Pinpoint the cell where the given text exists, returning its (X, Y) midpoint coordinate. 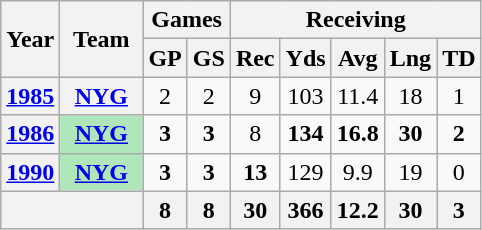
11.4 (358, 96)
Yds (306, 58)
GS (208, 58)
1985 (30, 96)
1990 (30, 172)
19 (410, 172)
9.9 (358, 172)
TD (459, 58)
0 (459, 172)
Year (30, 39)
Avg (358, 58)
129 (306, 172)
134 (306, 134)
Receiving (356, 20)
GP (165, 58)
1986 (30, 134)
12.2 (358, 210)
Games (186, 20)
103 (306, 96)
Lng (410, 58)
16.8 (358, 134)
18 (410, 96)
Rec (255, 58)
1 (459, 96)
13 (255, 172)
366 (306, 210)
Team (102, 39)
9 (255, 96)
